Return the (X, Y) coordinate for the center point of the cell that contains the specified text.  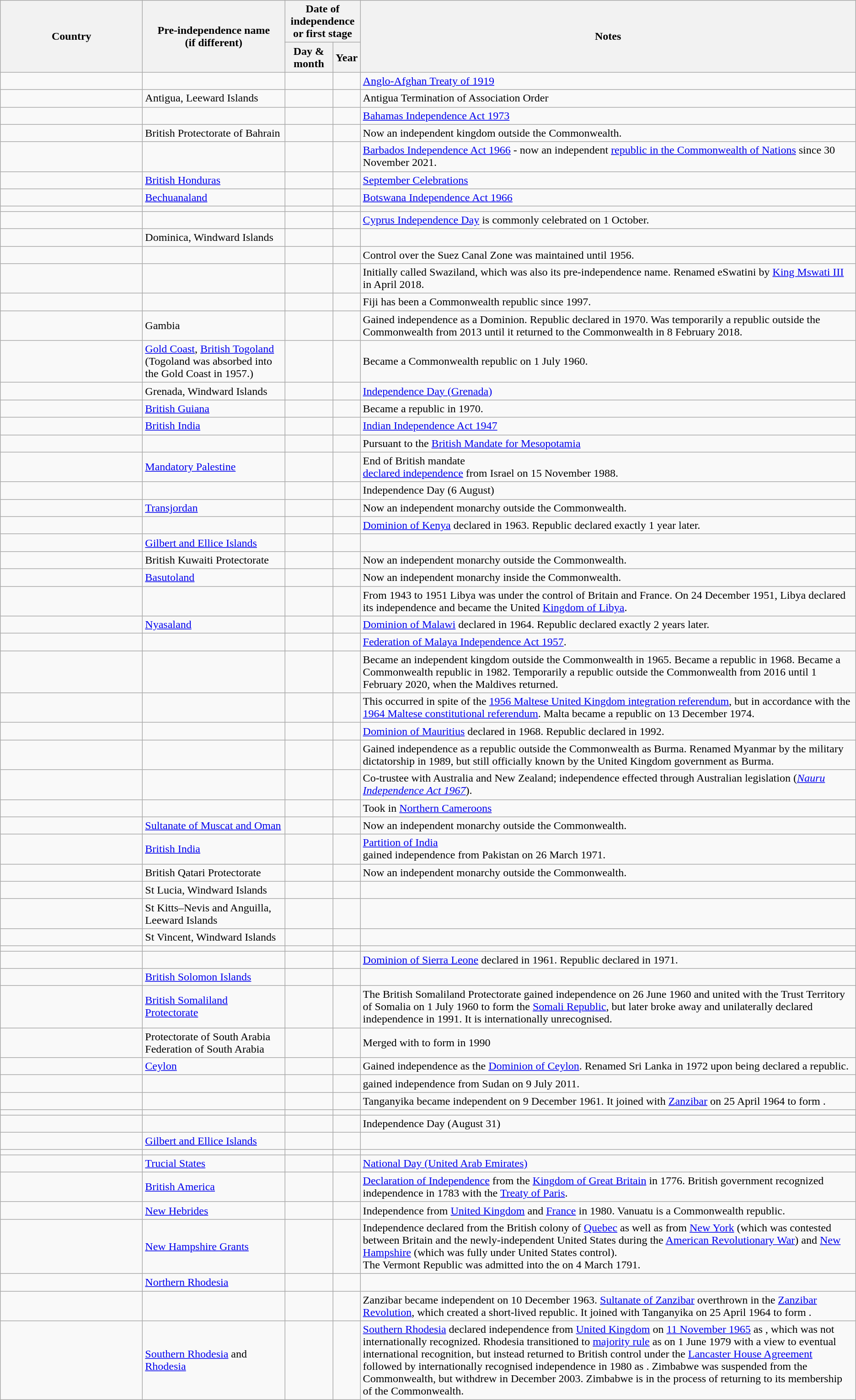
Northern Rhodesia (214, 1282)
Independence Day (Grenada) (608, 391)
New Hebrides (214, 1210)
Cyprus Independence Day is commonly celebrated on 1 October. (608, 220)
Control over the Suez Canal Zone was maintained until 1956. (608, 255)
Antigua Termination of Association Order (608, 98)
British Guiana (214, 409)
Dominion of Sierra Leone declared in 1961. Republic declared in 1971. (608, 959)
British Kuwaiti Protectorate (214, 560)
Merged with to form in 1990 (608, 1043)
British Somaliland Protectorate (214, 1007)
Gold Coast, British Togoland (Togoland was absorbed into the Gold Coast in 1957.) (214, 362)
St Kitts–Nevis and Anguilla, Leeward Islands (214, 913)
New Hampshire Grants (214, 1246)
Antigua, Leeward Islands (214, 98)
Dominica, Windward Islands (214, 237)
St Vincent, Windward Islands (214, 937)
British Honduras (214, 180)
Partition of India gained independence from Pakistan on 26 March 1971. (608, 849)
Became a Commonwealth republic on 1 July 1960. (608, 362)
St Lucia, Windward Islands (214, 890)
Trucial States (214, 1163)
Now an independent kingdom outside the Commonwealth. (608, 133)
British Solomon Islands (214, 977)
Southern Rhodesia and Rhodesia (214, 1360)
British Qatari Protectorate (214, 873)
gained independence from Sudan on 9 July 2011. (608, 1084)
Day & month (309, 58)
End of British mandate declared independence from Israel on 15 November 1988. (608, 467)
Botswana Independence Act 1966 (608, 197)
Date of independenceor first stage (323, 21)
British America (214, 1187)
Dominion of Mauritius declared in 1968. Republic declared in 1992. (608, 731)
Independence from United Kingdom and France in 1980. Vanuatu is a Commonwealth republic. (608, 1210)
Gained independence as the Dominion of Ceylon. Renamed Sri Lanka in 1972 upon being declared a republic. (608, 1066)
Bahamas Independence Act 1973 (608, 116)
Fiji has been a Commonwealth republic since 1997. (608, 302)
Declaration of Independence from the Kingdom of Great Britain in 1776. British government recognized independence in 1783 with the Treaty of Paris. (608, 1187)
Basutoland (214, 577)
Anglo-Afghan Treaty of 1919 (608, 81)
Protectorate of South ArabiaFederation of South Arabia (214, 1043)
Grenada, Windward Islands (214, 391)
British Protectorate of Bahrain (214, 133)
National Day (United Arab Emirates) (608, 1163)
Took in Northern Cameroons (608, 808)
Independence Day (August 31) (608, 1123)
Notes (608, 37)
September Celebrations (608, 180)
Indian Independence Act 1947 (608, 426)
Pursuant to the British Mandate for Mesopotamia (608, 443)
Dominion of Kenya declared in 1963. Republic declared exactly 1 year later. (608, 525)
Now an independent monarchy inside the Commonwealth. (608, 577)
Initially called Swaziland, which was also its pre-independence name. Renamed eSwatini by King Mswati III in April 2018. (608, 279)
Bechuanaland (214, 197)
Federation of Malaya Independence Act 1957. (608, 642)
Pre-independence name(if different) (214, 37)
Transjordan (214, 508)
Nyasaland (214, 625)
Co-trustee with Australia and New Zealand; independence effected through Australian legislation (Nauru Independence Act 1967). (608, 784)
Mandatory Palestine (214, 467)
Country (71, 37)
Dominion of Malawi declared in 1964. Republic declared exactly 2 years later. (608, 625)
Independence Day (6 August) (608, 490)
Year (347, 58)
Became a republic in 1970. (608, 409)
Barbados Independence Act 1966 - now an independent republic in the Commonwealth of Nations since 30 November 2021. (608, 156)
Gambia (214, 325)
Ceylon (214, 1066)
Tanganyika became independent on 9 December 1961. It joined with Zanzibar on 25 April 1964 to form . (608, 1101)
Sultanate of Muscat and Oman (214, 825)
